Return the [x, y] coordinate for the center point of the cell that contains the specified text.  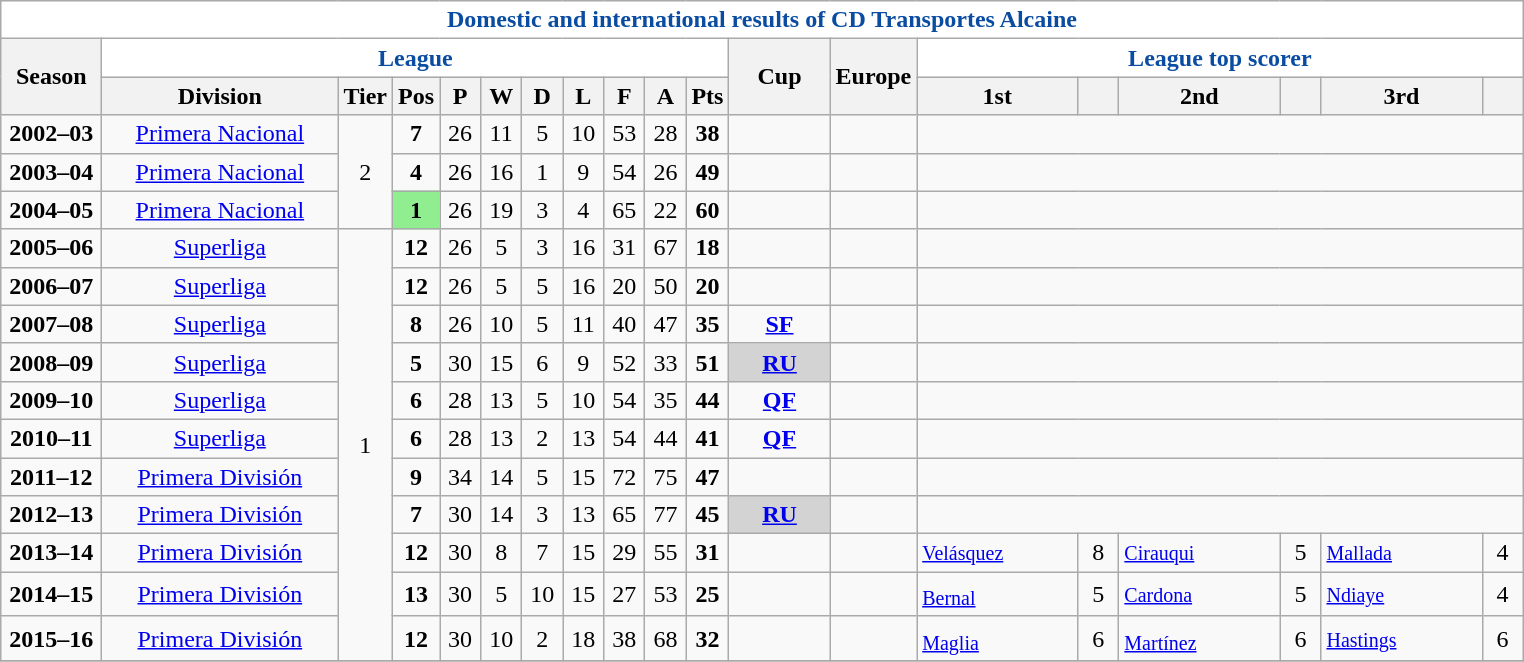
Pos [416, 96]
Europe [874, 77]
25 [708, 594]
45 [708, 515]
2006–07 [52, 286]
Cup [780, 77]
51 [708, 362]
41 [708, 438]
55 [666, 553]
2003–04 [52, 172]
60 [708, 210]
SF [780, 324]
1st [998, 96]
2015–16 [52, 638]
2010–11 [52, 438]
50 [666, 286]
3rd [1402, 96]
75 [666, 477]
2014–15 [52, 594]
D [542, 96]
W [502, 96]
2012–13 [52, 515]
Ndiaye [1402, 594]
Hastings [1402, 638]
2009–10 [52, 400]
77 [666, 515]
49 [708, 172]
2005–06 [52, 248]
19 [502, 210]
27 [624, 594]
2011–12 [52, 477]
2002–03 [52, 134]
A [666, 96]
29 [624, 553]
2007–08 [52, 324]
Cirauqui [1200, 553]
Domestic and international results of CD Transportes Alcaine [762, 20]
L [584, 96]
33 [666, 362]
League [416, 58]
Season [52, 77]
72 [624, 477]
68 [666, 638]
2013–14 [52, 553]
2008–09 [52, 362]
32 [708, 638]
67 [666, 248]
P [460, 96]
34 [460, 477]
52 [624, 362]
Martínez [1200, 638]
Division [220, 96]
2nd [1200, 96]
Mallada [1402, 553]
Pts [708, 96]
Maglia [998, 638]
Velásquez [998, 553]
Bernal [998, 594]
2004–05 [52, 210]
Tier [366, 96]
F [624, 96]
League top scorer [1220, 58]
40 [624, 324]
Cardona [1200, 594]
22 [666, 210]
